Identify which cell holds the provided text, then report its (x, y) central coordinate. 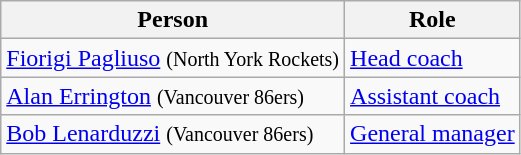
General manager (433, 134)
Alan Errington (Vancouver 86ers) (173, 96)
Role (433, 20)
Head coach (433, 58)
Assistant coach (433, 96)
Bob Lenarduzzi (Vancouver 86ers) (173, 134)
Person (173, 20)
Fiorigi Pagliuso (North York Rockets) (173, 58)
